Detect which cell encompasses the target text, then output its [X, Y] center coordinate. 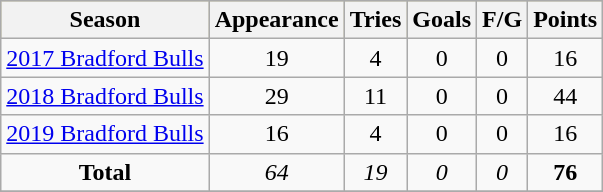
2019 Bradford Bulls [105, 134]
Appearance [276, 20]
44 [566, 96]
2017 Bradford Bulls [105, 58]
29 [276, 96]
76 [566, 172]
Goals [442, 20]
Season [105, 20]
Total [105, 172]
Points [566, 20]
2018 Bradford Bulls [105, 96]
64 [276, 172]
Tries [376, 20]
11 [376, 96]
F/G [502, 20]
